Locate the cell with the specified text and output its (X, Y) center coordinate. 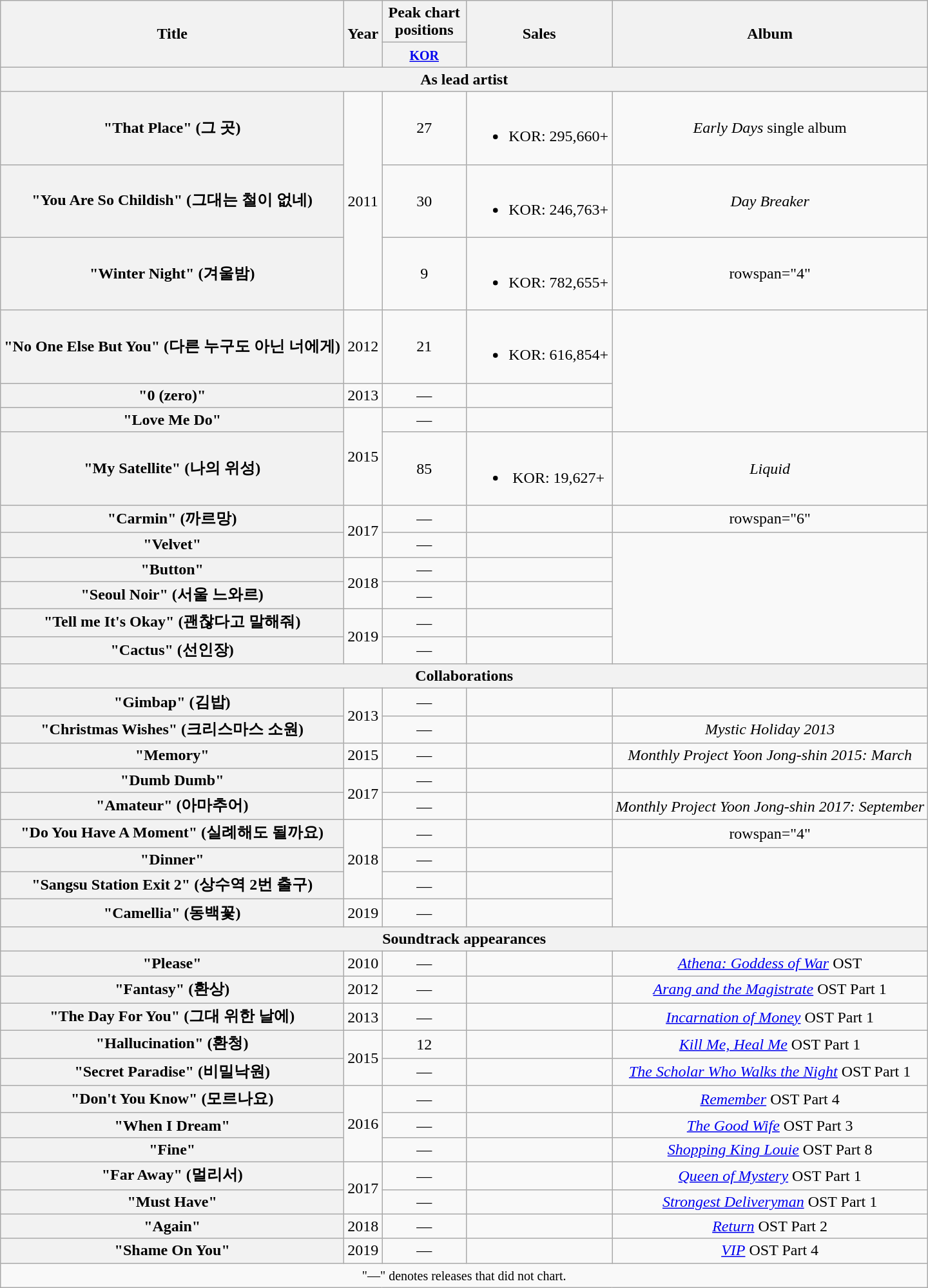
Monthly Project Yoon Jong-shin 2017: September (770, 806)
"Dinner" (173, 859)
Arang and the Magistrate OST Part 1 (770, 990)
rowspan="6" (770, 518)
KOR: 19,627+ (539, 468)
Queen of Mystery OST Part 1 (770, 1176)
"Don't You Know" (모르나요) (173, 1100)
"Cactus" (선인장) (173, 650)
"Do You Have A Moment" (실례해도 될까요) (173, 834)
Strongest Deliveryman OST Part 1 (770, 1202)
Kill Me, Heal Me OST Part 1 (770, 1044)
"My Satellite" (나의 위성) (173, 468)
"Christmas Wishes" (크리스마스 소원) (173, 730)
2011 (363, 201)
12 (424, 1044)
Collaborations (464, 676)
Mystic Holiday 2013 (770, 730)
Album (770, 34)
27 (424, 128)
"Secret Paradise" (비밀낙원) (173, 1071)
KOR: 616,854+ (539, 347)
Soundtrack appearances (464, 939)
"Memory" (173, 756)
Peak chart positions (424, 22)
"Tell me It's Okay" (괜찮다고 말해줘) (173, 623)
Return OST Part 2 (770, 1226)
9 (424, 273)
"Button" (173, 569)
"Dumb Dumb" (173, 780)
"Again" (173, 1226)
85 (424, 468)
"Fantasy" (환상) (173, 990)
As lead artist (464, 79)
"That Place" (그 곳) (173, 128)
2016 (363, 1124)
Sales (539, 34)
The Good Wife OST Part 3 (770, 1125)
The Scholar Who Walks the Night OST Part 1 (770, 1071)
Remember OST Part 4 (770, 1100)
"When I Dream" (173, 1125)
"0 (zero)" (173, 395)
30 (424, 201)
"Sangsu Station Exit 2" (상수역 2번 출구) (173, 886)
"Please" (173, 963)
"Winter Night" (겨울밤) (173, 273)
"The Day For You" (그대 위한 날에) (173, 1017)
KOR: 246,763+ (539, 201)
Liquid (770, 468)
"Seoul Noir" (서울 느와르) (173, 596)
Athena: Goddess of War OST (770, 963)
"Must Have" (173, 1202)
VIP OST Part 4 (770, 1251)
Shopping King Louie OST Part 8 (770, 1149)
Early Days single album (770, 128)
"Hallucination" (환청) (173, 1044)
"Camellia" (동백꽃) (173, 913)
"Gimbap" (김밥) (173, 703)
"You Are So Childish" (그대는 철이 없네) (173, 201)
"Carmin" (까르망) (173, 518)
"Shame On You" (173, 1251)
"Amateur" (아마추어) (173, 806)
Year (363, 34)
2010 (363, 963)
"Velvet" (173, 545)
"—" denotes releases that did not chart. (464, 1275)
Monthly Project Yoon Jong-shin 2015: March (770, 756)
Incarnation of Money OST Part 1 (770, 1017)
21 (424, 347)
KOR: 782,655+ (539, 273)
KOR: 295,660+ (539, 128)
KOR (424, 55)
Title (173, 34)
"Fine" (173, 1149)
"No One Else But You" (다른 누구도 아닌 너에게) (173, 347)
Day Breaker (770, 201)
"Love Me Do" (173, 420)
"Far Away" (멀리서) (173, 1176)
